Locate the cell with the specified text and output its (X, Y) center coordinate. 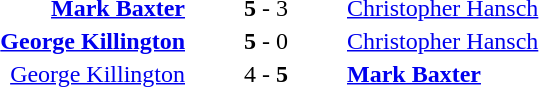
5 - 0 (266, 41)
